Output the (X, Y) coordinate of the center of the cell containing the given text.  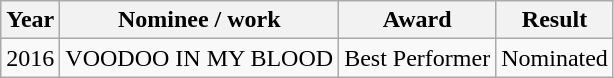
2016 (30, 58)
VOODOO IN MY BLOOD (200, 58)
Award (418, 20)
Result (555, 20)
Best Performer (418, 58)
Year (30, 20)
Nominated (555, 58)
Nominee / work (200, 20)
